Return the (X, Y) coordinate for the center point of the cell that contains the specified text.  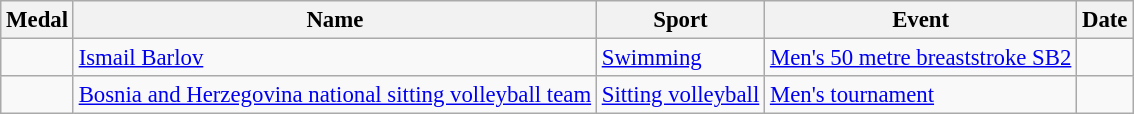
Sport (680, 20)
Men's 50 metre breaststroke SB2 (921, 58)
Date (1105, 20)
Bosnia and Herzegovina national sitting volleyball team (334, 95)
Medal (38, 20)
Name (334, 20)
Swimming (680, 58)
Ismail Barlov (334, 58)
Sitting volleyball (680, 95)
Men's tournament (921, 95)
Event (921, 20)
